Return [X, Y] of the center of cell containing provided text 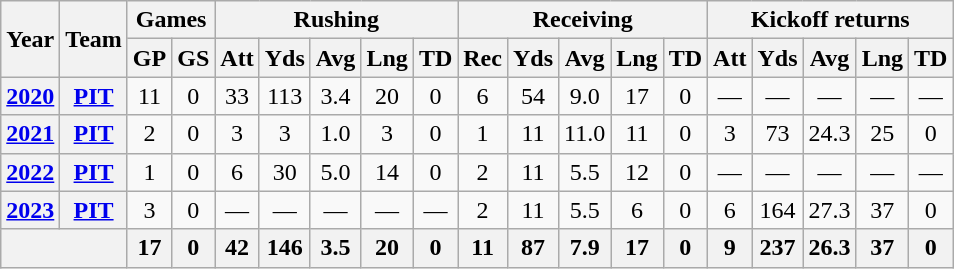
113 [284, 96]
Receiving [583, 20]
3.4 [336, 96]
87 [532, 248]
33 [237, 96]
GS [194, 58]
2022 [30, 172]
25 [882, 134]
Team [94, 39]
164 [778, 210]
Rushing [336, 20]
1.0 [336, 134]
30 [284, 172]
12 [637, 172]
5.0 [336, 172]
9.0 [585, 96]
7.9 [585, 248]
14 [387, 172]
42 [237, 248]
237 [778, 248]
146 [284, 248]
2020 [30, 96]
GP [149, 58]
2021 [30, 134]
Year [30, 39]
Kickoff returns [830, 20]
3.5 [336, 248]
73 [778, 134]
Games [170, 20]
11.0 [585, 134]
2023 [30, 210]
26.3 [830, 248]
24.3 [830, 134]
9 [730, 248]
Rec [483, 58]
54 [532, 96]
27.3 [830, 210]
